Scan for the cell matching the given text and deliver its (X, Y) coordinate at center. 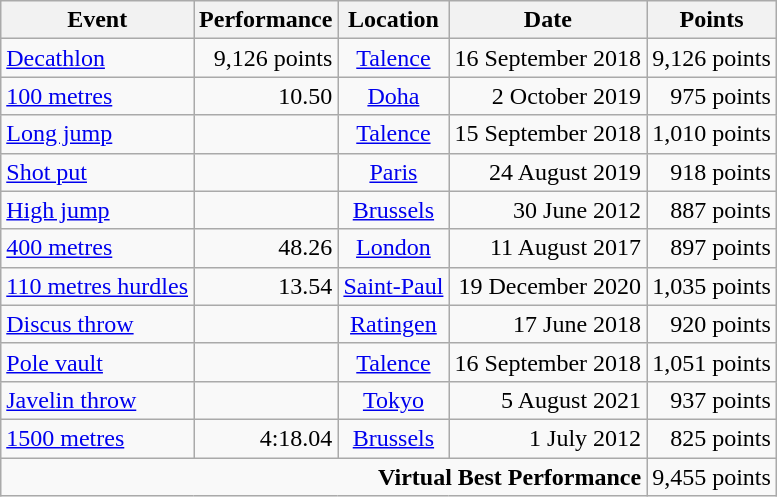
825 points (712, 438)
Points (712, 20)
975 points (712, 96)
High jump (98, 210)
1 July 2012 (548, 438)
Date (548, 20)
48.26 (266, 248)
Performance (266, 20)
Shot put (98, 172)
30 June 2012 (548, 210)
9,455 points (712, 477)
19 December 2020 (548, 286)
Saint-Paul (394, 286)
17 June 2018 (548, 324)
Discus throw (98, 324)
4:18.04 (266, 438)
1,010 points (712, 134)
920 points (712, 324)
1500 metres (98, 438)
Long jump (98, 134)
Paris (394, 172)
Location (394, 20)
887 points (712, 210)
110 metres hurdles (98, 286)
937 points (712, 400)
10.50 (266, 96)
London (394, 248)
400 metres (98, 248)
Tokyo (394, 400)
1,051 points (712, 362)
Pole vault (98, 362)
2 October 2019 (548, 96)
1,035 points (712, 286)
15 September 2018 (548, 134)
100 metres (98, 96)
Event (98, 20)
Javelin throw (98, 400)
Virtual Best Performance (324, 477)
Doha (394, 96)
13.54 (266, 286)
Ratingen (394, 324)
Decathlon (98, 58)
11 August 2017 (548, 248)
5 August 2021 (548, 400)
897 points (712, 248)
918 points (712, 172)
24 August 2019 (548, 172)
